Capture the cell that displays the provided text and extract its [x, y] central coordinate. 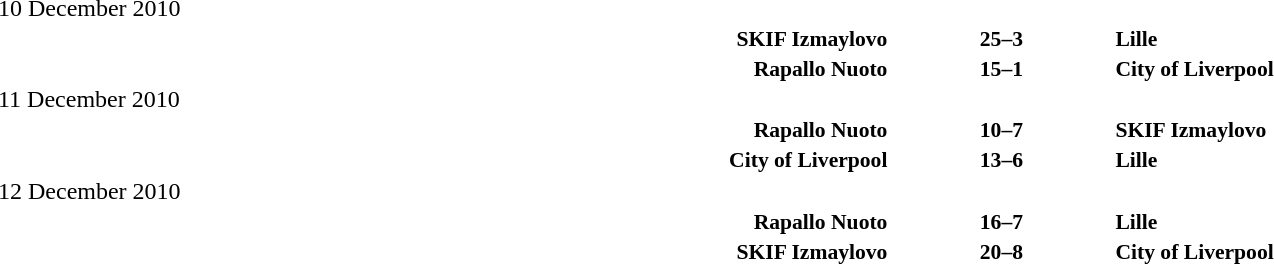
25–3 [1001, 38]
15–1 [1001, 68]
16–7 [1001, 222]
10–7 [1001, 130]
13–6 [1001, 160]
